Locate the cell with the specified text and output its (x, y) center coordinate. 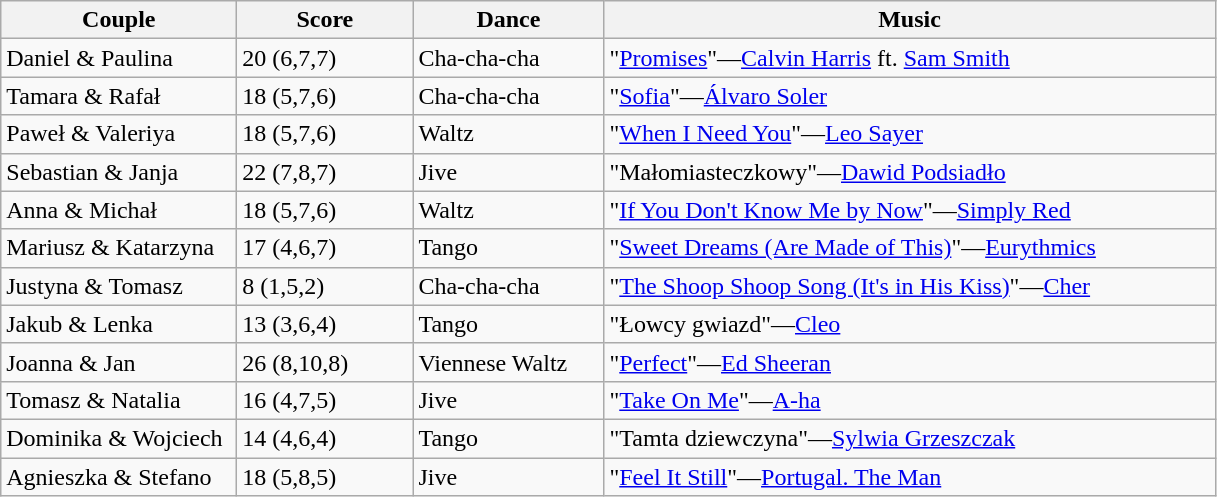
8 (1,5,2) (325, 286)
"Tamta dziewczyna"—Sylwia Grzeszczak (910, 438)
"Sofia"—Álvaro Soler (910, 96)
Couple (119, 20)
Mariusz & Katarzyna (119, 248)
"If You Don't Know Me by Now"—Simply Red (910, 210)
Music (910, 20)
"The Shoop Shoop Song (It's in His Kiss)"—Cher (910, 286)
Jakub & Lenka (119, 324)
"Promises"—Calvin Harris ft. Sam Smith (910, 58)
16 (4,7,5) (325, 400)
17 (4,6,7) (325, 248)
26 (8,10,8) (325, 362)
13 (3,6,4) (325, 324)
"Take On Me"—A-ha (910, 400)
Paweł & Valeriya (119, 134)
Dominika & Wojciech (119, 438)
"Małomiasteczkowy"—Dawid Podsiadło (910, 172)
20 (6,7,7) (325, 58)
Dance (508, 20)
Justyna & Tomasz (119, 286)
"Sweet Dreams (Are Made of This)"—Eurythmics (910, 248)
Sebastian & Janja (119, 172)
Agnieszka & Stefano (119, 477)
"Feel It Still"—Portugal. The Man (910, 477)
Tamara & Rafał (119, 96)
22 (7,8,7) (325, 172)
Joanna & Jan (119, 362)
Anna & Michał (119, 210)
"Łowcy gwiazd"—Cleo (910, 324)
"When I Need You"—Leo Sayer (910, 134)
Tomasz & Natalia (119, 400)
Score (325, 20)
Daniel & Paulina (119, 58)
14 (4,6,4) (325, 438)
18 (5,8,5) (325, 477)
"Perfect"—Ed Sheeran (910, 362)
Viennese Waltz (508, 362)
